Identify which cell holds the provided text, then report its (x, y) central coordinate. 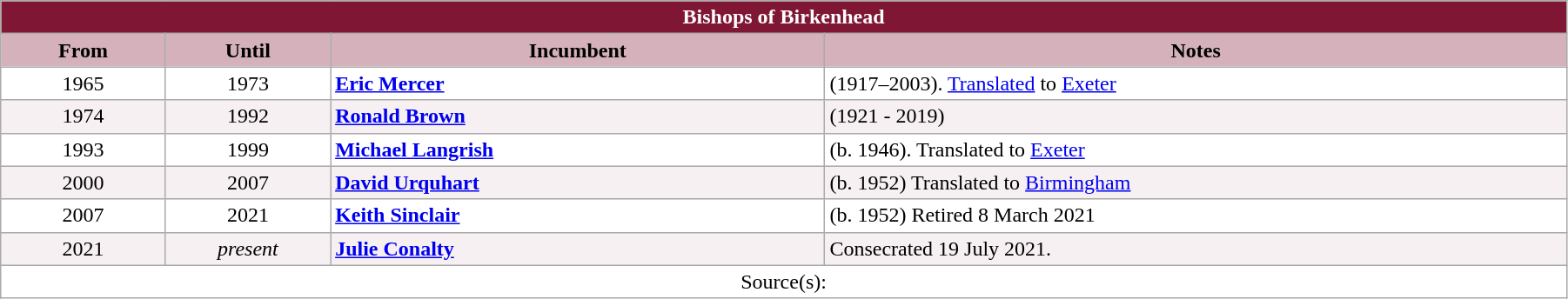
(b. 1952) Retired 8 March 2021 (1196, 216)
(b. 1952) Translated to Birmingham (1196, 183)
1965 (84, 83)
1992 (247, 116)
1974 (84, 116)
Michael Langrish (578, 149)
Incumbent (578, 50)
1999 (247, 149)
David Urquhart (578, 183)
present (247, 249)
(1917–2003). Translated to Exeter (1196, 83)
Consecrated 19 July 2021. (1196, 249)
Eric Mercer (578, 83)
(1921 - 2019) (1196, 116)
From (84, 50)
2000 (84, 183)
1993 (84, 149)
(b. 1946). Translated to Exeter (1196, 149)
1973 (247, 83)
Ronald Brown (578, 116)
Until (247, 50)
Julie Conalty (578, 249)
Source(s): (784, 282)
Keith Sinclair (578, 216)
Notes (1196, 50)
Bishops of Birkenhead (784, 17)
